Return (x, y) of the center of cell containing provided text 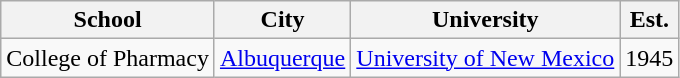
City (282, 20)
Albuquerque (282, 58)
College of Pharmacy (108, 58)
Est. (650, 20)
University (486, 20)
1945 (650, 58)
University of New Mexico (486, 58)
School (108, 20)
